Determine the [X, Y] coordinate at the center of the cell enclosing the given text.  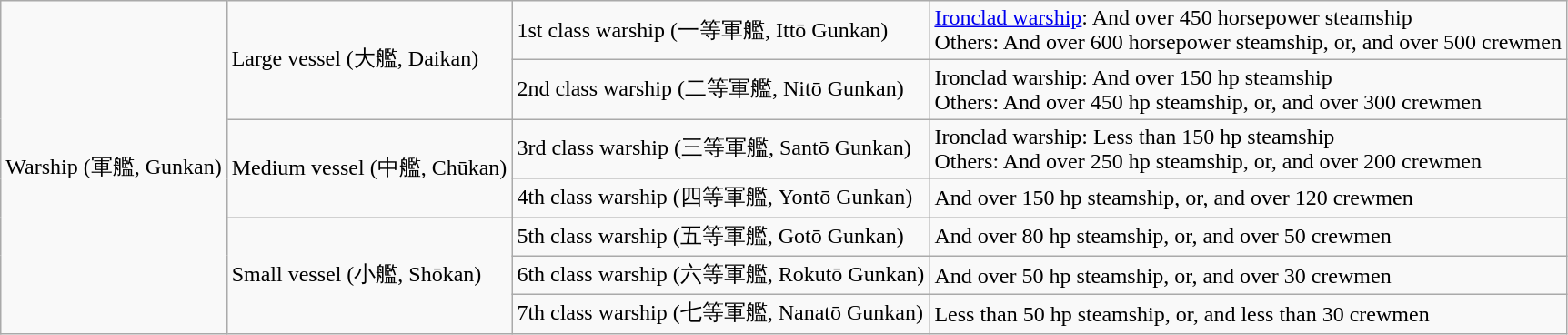
Large vessel (大艦, Daikan) [369, 60]
And over 80 hp steamship, or, and over 50 crewmen [1248, 237]
5th class warship (五等軍艦, Gotō Gunkan) [720, 237]
And over 150 hp steamship, or, and over 120 crewmen [1248, 198]
Less than 50 hp steamship, or, and less than 30 crewmen [1248, 315]
4th class warship (四等軍艦, Yontō Gunkan) [720, 198]
2nd class warship (二等軍艦, Nitō Gunkan) [720, 89]
1st class warship (一等軍艦, Ittō Gunkan) [720, 31]
Warship (軍艦, Gunkan) [114, 167]
Ironclad warship: And over 450 horsepower steamshipOthers: And over 600 horsepower steamship, or, and over 500 crewmen [1248, 31]
7th class warship (七等軍艦, Nanatō Gunkan) [720, 315]
Medium vessel (中艦, Chūkan) [369, 168]
6th class warship (六等軍艦, Rokutō Gunkan) [720, 275]
And over 50 hp steamship, or, and over 30 crewmen [1248, 275]
Ironclad warship: Less than 150 hp steamshipOthers: And over 250 hp steamship, or, and over 200 crewmen [1248, 149]
Small vessel (小艦, Shōkan) [369, 275]
3rd class warship (三等軍艦, Santō Gunkan) [720, 149]
Ironclad warship: And over 150 hp steamshipOthers: And over 450 hp steamship, or, and over 300 crewmen [1248, 89]
